Determine the [X, Y] coordinate at the center of the cell enclosing the given text.  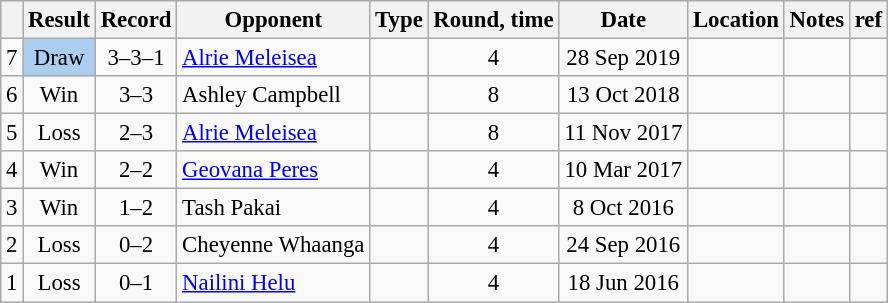
Notes [816, 20]
6 [12, 95]
7 [12, 58]
0–1 [136, 283]
Date [624, 20]
Tash Pakai [274, 208]
11 Nov 2017 [624, 133]
Result [60, 20]
1 [12, 283]
Location [736, 20]
Type [399, 20]
0–2 [136, 245]
5 [12, 133]
Cheyenne Whaanga [274, 245]
2–3 [136, 133]
Draw [60, 58]
Round, time [494, 20]
18 Jun 2016 [624, 283]
24 Sep 2016 [624, 245]
28 Sep 2019 [624, 58]
Ashley Campbell [274, 95]
1–2 [136, 208]
13 Oct 2018 [624, 95]
Nailini Helu [274, 283]
3–3–1 [136, 58]
10 Mar 2017 [624, 170]
3–3 [136, 95]
2–2 [136, 170]
2 [12, 245]
Record [136, 20]
Geovana Peres [274, 170]
8 Oct 2016 [624, 208]
ref [868, 20]
Opponent [274, 20]
3 [12, 208]
